For the text-containing cell, return its midpoint in (X, Y) coordinate format. 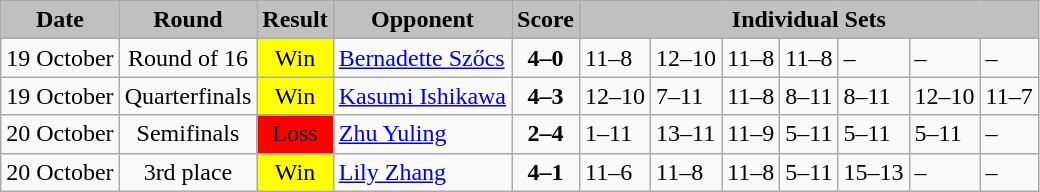
Round of 16 (188, 58)
Score (546, 20)
11–9 (751, 134)
Zhu Yuling (422, 134)
4–1 (546, 172)
15–13 (874, 172)
11–6 (614, 172)
Lily Zhang (422, 172)
2–4 (546, 134)
Quarterfinals (188, 96)
4–3 (546, 96)
Loss (295, 134)
Round (188, 20)
1–11 (614, 134)
Kasumi Ishikawa (422, 96)
Individual Sets (808, 20)
Result (295, 20)
11–7 (1009, 96)
3rd place (188, 172)
Semifinals (188, 134)
Bernadette Szőcs (422, 58)
13–11 (686, 134)
Date (60, 20)
7–11 (686, 96)
Opponent (422, 20)
4–0 (546, 58)
